Identify which cell holds the provided text, then report its (x, y) central coordinate. 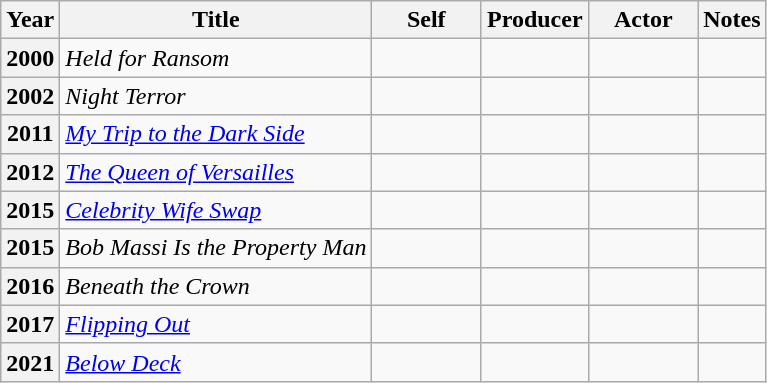
Below Deck (216, 362)
Actor (644, 20)
2021 (30, 362)
2002 (30, 96)
Producer (536, 20)
Celebrity Wife Swap (216, 210)
The Queen of Versailles (216, 172)
Self (426, 20)
Night Terror (216, 96)
2017 (30, 324)
Held for Ransom (216, 58)
Notes (732, 20)
My Trip to the Dark Side (216, 134)
Year (30, 20)
Flipping Out (216, 324)
2016 (30, 286)
Title (216, 20)
2012 (30, 172)
2000 (30, 58)
Bob Massi Is the Property Man (216, 248)
2011 (30, 134)
Beneath the Crown (216, 286)
